Detect which cell encompasses the target text, then output its (x, y) center coordinate. 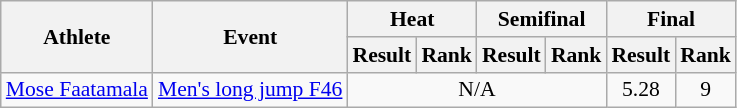
5.28 (640, 90)
Final (670, 19)
Semifinal (542, 19)
Men's long jump F46 (250, 90)
Event (250, 36)
Mose Faatamala (77, 90)
Heat (412, 19)
9 (706, 90)
Athlete (77, 36)
N/A (476, 90)
